Search for the cell housing the specified text and yield its [x, y] center coordinate. 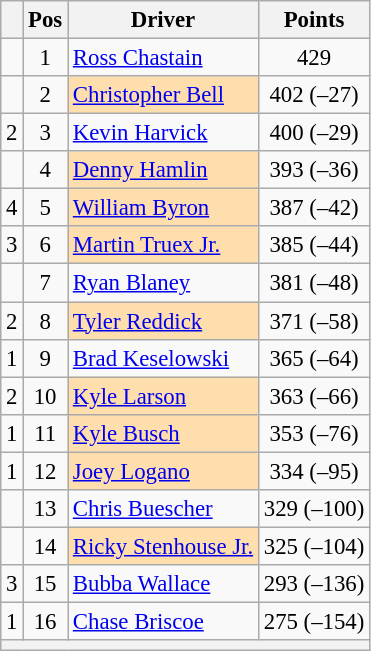
Chris Buescher [164, 509]
Joey Logano [164, 471]
Kyle Larson [164, 396]
353 (–76) [314, 433]
325 (–104) [314, 546]
Chase Briscoe [164, 621]
Points [314, 20]
Bubba Wallace [164, 584]
363 (–66) [314, 396]
William Byron [164, 208]
429 [314, 58]
13 [46, 509]
387 (–42) [314, 208]
402 (–27) [314, 95]
385 (–44) [314, 245]
371 (–58) [314, 321]
Kevin Harvick [164, 133]
6 [46, 245]
9 [46, 358]
11 [46, 433]
8 [46, 321]
275 (–154) [314, 621]
Kyle Busch [164, 433]
16 [46, 621]
365 (–64) [314, 358]
7 [46, 283]
14 [46, 546]
12 [46, 471]
Denny Hamlin [164, 170]
400 (–29) [314, 133]
329 (–100) [314, 509]
393 (–36) [314, 170]
5 [46, 208]
Tyler Reddick [164, 321]
Ross Chastain [164, 58]
381 (–48) [314, 283]
10 [46, 396]
15 [46, 584]
293 (–136) [314, 584]
Martin Truex Jr. [164, 245]
Ricky Stenhouse Jr. [164, 546]
Driver [164, 20]
334 (–95) [314, 471]
Ryan Blaney [164, 283]
Brad Keselowski [164, 358]
Christopher Bell [164, 95]
Pos [46, 20]
